Determine the (x, y) coordinate at the center of the cell enclosing the given text.  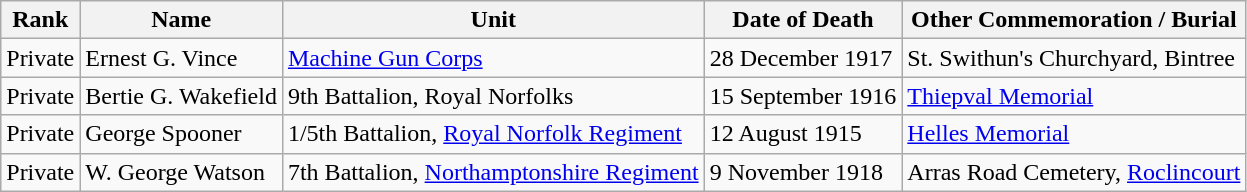
W. George Watson (182, 172)
28 December 1917 (803, 58)
Rank (40, 20)
Bertie G. Wakefield (182, 96)
12 August 1915 (803, 134)
Ernest G. Vince (182, 58)
Other Commemoration / Burial (1074, 20)
Machine Gun Corps (493, 58)
9th Battalion, Royal Norfolks (493, 96)
Name (182, 20)
St. Swithun's Churchyard, Bintree (1074, 58)
9 November 1918 (803, 172)
Helles Memorial (1074, 134)
Arras Road Cemetery, Roclincourt (1074, 172)
George Spooner (182, 134)
Date of Death (803, 20)
15 September 1916 (803, 96)
1/5th Battalion, Royal Norfolk Regiment (493, 134)
Thiepval Memorial (1074, 96)
7th Battalion, Northamptonshire Regiment (493, 172)
Unit (493, 20)
